Determine the [X, Y] coordinate at the center of the cell enclosing the given text.  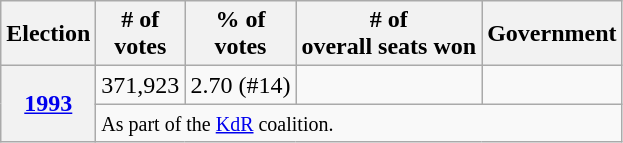
Government [552, 34]
% ofvotes [240, 34]
# ofvotes [140, 34]
# ofoverall seats won [389, 34]
371,923 [140, 85]
Election [48, 34]
As part of the KdR coalition. [359, 123]
1993 [48, 104]
2.70 (#14) [240, 85]
